Return the [X, Y] coordinate for the center point of the cell that contains the specified text.  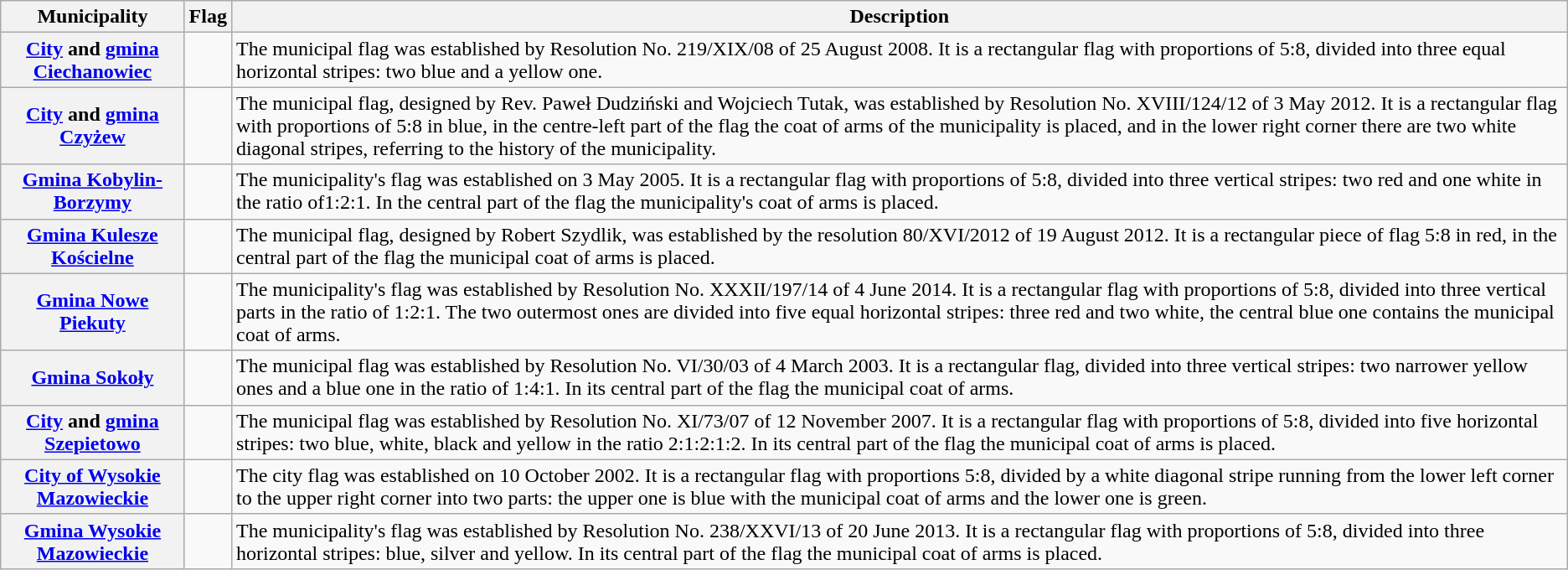
Gmina Nowe Piekuty [92, 312]
Flag [208, 17]
City and gmina Szepietowo [92, 433]
City of Wysokie Mazowieckie [92, 486]
City and gmina Czyżew [92, 126]
Gmina Kobylin-Borzymy [92, 191]
Gmina Sokoły [92, 377]
Gmina Wysokie Mazowieckie [92, 541]
Description [900, 17]
Gmina Kulesze Kościelne [92, 246]
City and gmina Ciechanowiec [92, 60]
Municipality [92, 17]
